Output the (X, Y) coordinate of the center of the cell containing the given text.  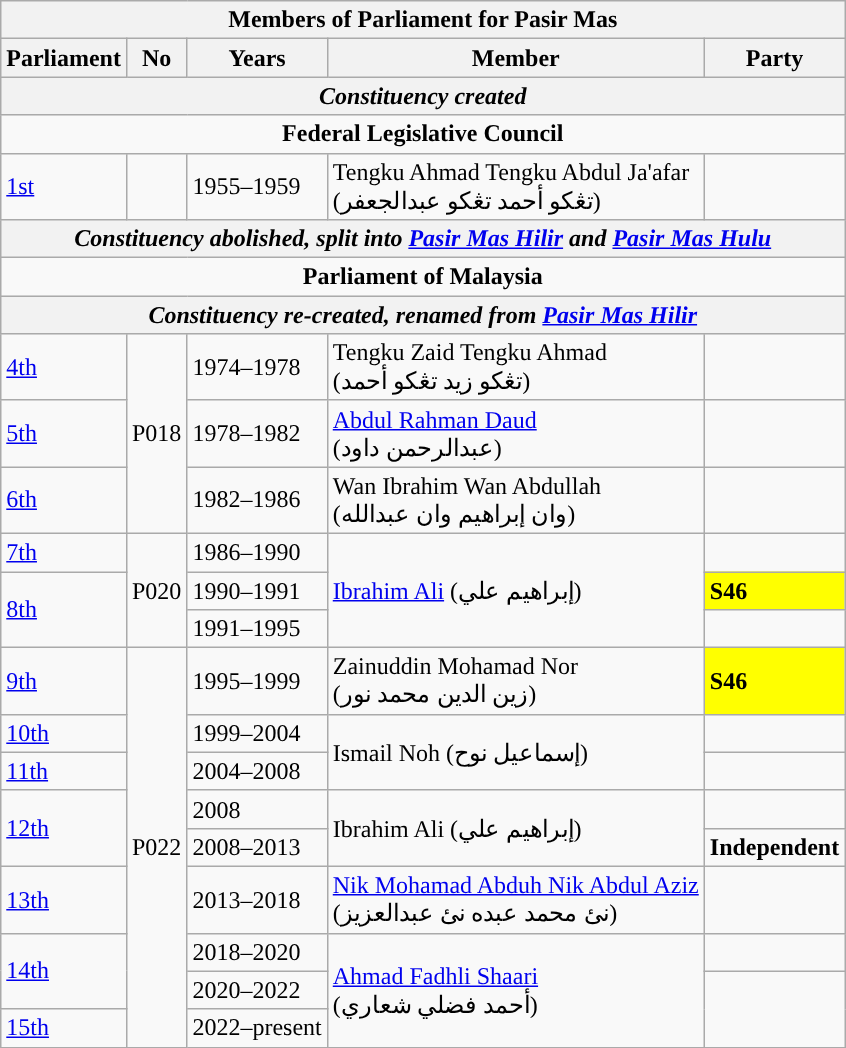
15th (64, 1028)
2004–2008 (257, 771)
2020–2022 (257, 990)
Abdul Rahman Daud (عبدالرحمن داود) (516, 434)
1999–2004 (257, 733)
Party (774, 58)
Tengku Zaid Tengku Ahmad (تڠكو زيد تڠكو أحمد) (516, 368)
Independent (774, 847)
1955–1959 (257, 186)
13th (64, 900)
1974–1978 (257, 368)
1990–1991 (257, 591)
Members of Parliament for Pasir Mas (423, 20)
1986–1990 (257, 552)
Parliament (64, 58)
11th (64, 771)
6th (64, 500)
2013–2018 (257, 900)
P018 (156, 434)
Tengku Ahmad Tengku Abdul Ja'afar (تڠكو أحمد تڠكو عبدالجعفر) (516, 186)
2022–present (257, 1028)
9th (64, 682)
12th (64, 828)
5th (64, 434)
Years (257, 58)
P022 (156, 848)
7th (64, 552)
1978–1982 (257, 434)
Ahmad Fadhli Shaari (أحمد فضلي شعاري) (516, 990)
1982–1986 (257, 500)
Constituency re-created, renamed from Pasir Mas Hilir (423, 315)
Ismail Noh (إسماعيل نوح) (516, 752)
Zainuddin Mohamad Nor (زين الدين محمد نور) (516, 682)
1995–1999 (257, 682)
No (156, 58)
10th (64, 733)
Member (516, 58)
1991–1995 (257, 629)
Federal Legislative Council (423, 134)
Wan Ibrahim Wan Abdullah (وان إبراهيم وان عبدالله) (516, 500)
4th (64, 368)
2008 (257, 809)
Constituency abolished, split into Pasir Mas Hilir and Pasir Mas Hulu (423, 239)
14th (64, 971)
Nik Mohamad Abduh Nik Abdul Aziz (نئ محمد عبده نئ عبدالعزيز) (516, 900)
8th (64, 610)
2008–2013 (257, 847)
1st (64, 186)
Constituency created (423, 96)
2018–2020 (257, 952)
Parliament of Malaysia (423, 277)
P020 (156, 590)
